Provide the (x, y) coordinate of the cell's center where the given text is located.  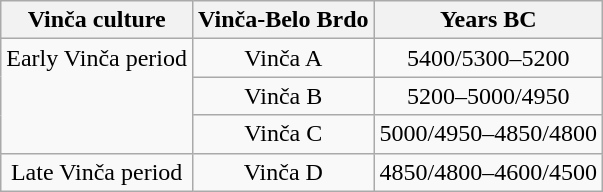
Late Vinča period (97, 172)
5400/5300–5200 (488, 58)
Vinča B (284, 96)
Vinča D (284, 172)
Vinča C (284, 134)
5200–5000/4950 (488, 96)
4850/4800–4600/4500 (488, 172)
Early Vinča period (97, 96)
Vinča-Belo Brdo (284, 20)
Vinča A (284, 58)
Vinča culture (97, 20)
5000/4950–4850/4800 (488, 134)
Years BC (488, 20)
